Output the (x, y) coordinate of the center of the cell containing the given text.  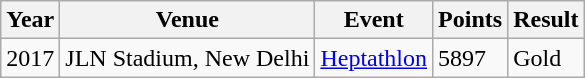
Heptathlon (374, 58)
Year (30, 20)
Gold (546, 58)
Result (546, 20)
2017 (30, 58)
Points (470, 20)
5897 (470, 58)
Event (374, 20)
Venue (188, 20)
JLN Stadium, New Delhi (188, 58)
